Provide the [x, y] coordinate of the cell's center where the given text is located.  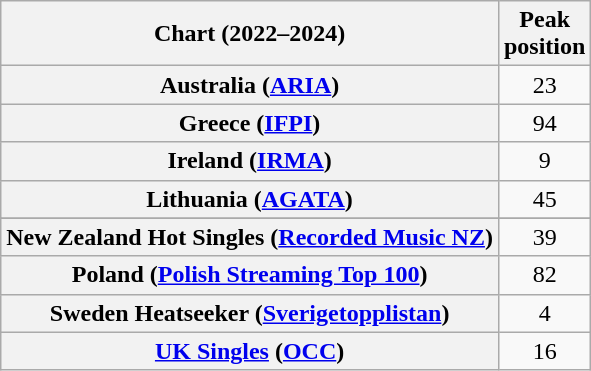
Sweden Heatseeker (Sverigetopplistan) [250, 313]
16 [544, 351]
82 [544, 275]
Chart (2022–2024) [250, 34]
New Zealand Hot Singles (Recorded Music NZ) [250, 237]
Poland (Polish Streaming Top 100) [250, 275]
Ireland (IRMA) [250, 161]
23 [544, 85]
94 [544, 123]
Lithuania (AGATA) [250, 199]
9 [544, 161]
UK Singles (OCC) [250, 351]
4 [544, 313]
Peakposition [544, 34]
45 [544, 199]
Australia (ARIA) [250, 85]
Greece (IFPI) [250, 123]
39 [544, 237]
